Detect which cell encompasses the target text, then output its [X, Y] center coordinate. 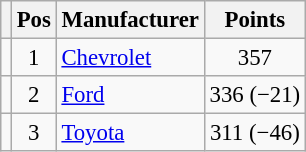
Ford [130, 95]
357 [254, 58]
311 (−46) [254, 133]
2 [34, 95]
336 (−21) [254, 95]
Manufacturer [130, 20]
Pos [34, 20]
Chevrolet [130, 58]
Toyota [130, 133]
3 [34, 133]
Points [254, 20]
1 [34, 58]
